For the text-containing cell, return its midpoint in (x, y) coordinate format. 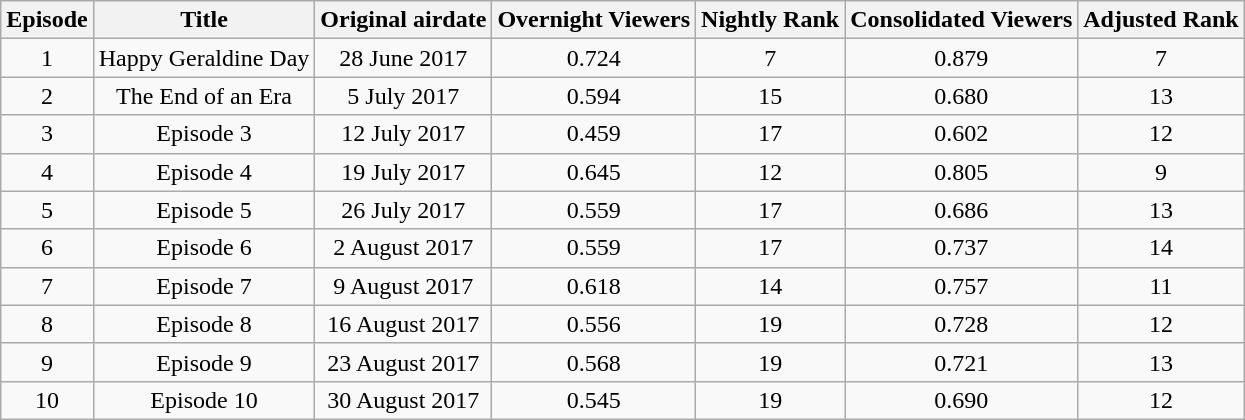
2 August 2017 (404, 248)
10 (47, 400)
Happy Geraldine Day (204, 58)
0.879 (962, 58)
0.568 (594, 362)
0.757 (962, 286)
Episode 4 (204, 172)
Episode 9 (204, 362)
9 August 2017 (404, 286)
Title (204, 20)
0.556 (594, 324)
0.805 (962, 172)
5 (47, 210)
0.459 (594, 134)
0.728 (962, 324)
Overnight Viewers (594, 20)
8 (47, 324)
Episode 7 (204, 286)
23 August 2017 (404, 362)
0.737 (962, 248)
Episode 10 (204, 400)
Consolidated Viewers (962, 20)
0.721 (962, 362)
Episode 8 (204, 324)
Adjusted Rank (1161, 20)
0.686 (962, 210)
0.594 (594, 96)
0.724 (594, 58)
4 (47, 172)
0.680 (962, 96)
Episode 3 (204, 134)
0.618 (594, 286)
Original airdate (404, 20)
30 August 2017 (404, 400)
16 August 2017 (404, 324)
15 (770, 96)
3 (47, 134)
0.602 (962, 134)
2 (47, 96)
Episode (47, 20)
19 July 2017 (404, 172)
Nightly Rank (770, 20)
12 July 2017 (404, 134)
1 (47, 58)
26 July 2017 (404, 210)
The End of an Era (204, 96)
Episode 5 (204, 210)
0.690 (962, 400)
0.545 (594, 400)
Episode 6 (204, 248)
11 (1161, 286)
28 June 2017 (404, 58)
6 (47, 248)
5 July 2017 (404, 96)
0.645 (594, 172)
